Output the (X, Y) coordinate of the center of the cell containing the given text.  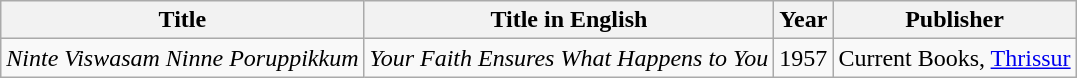
Your Faith Ensures What Happens to You (569, 58)
Current Books, Thrissur (954, 58)
Ninte Viswasam Ninne Poruppikkum (182, 58)
Year (804, 20)
1957 (804, 58)
Title in English (569, 20)
Publisher (954, 20)
Title (182, 20)
